Detect which cell encompasses the target text, then output its [x, y] center coordinate. 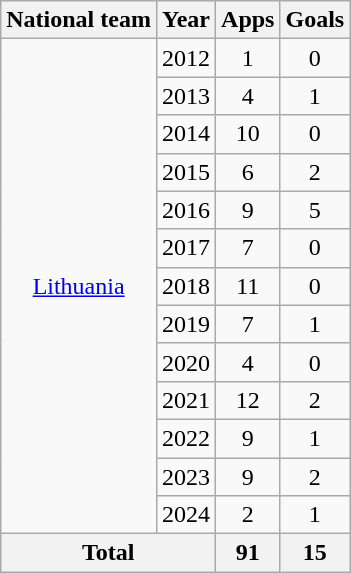
5 [315, 210]
6 [248, 172]
12 [248, 400]
2012 [186, 58]
Goals [315, 20]
National team [79, 20]
2020 [186, 362]
11 [248, 286]
2017 [186, 248]
2013 [186, 96]
15 [315, 553]
2021 [186, 400]
2019 [186, 324]
2015 [186, 172]
2014 [186, 134]
2023 [186, 477]
Year [186, 20]
Total [108, 553]
10 [248, 134]
91 [248, 553]
2022 [186, 438]
2016 [186, 210]
2018 [186, 286]
Apps [248, 20]
2024 [186, 515]
Lithuania [79, 286]
